Determine the [x, y] coordinate at the center of the cell enclosing the given text.  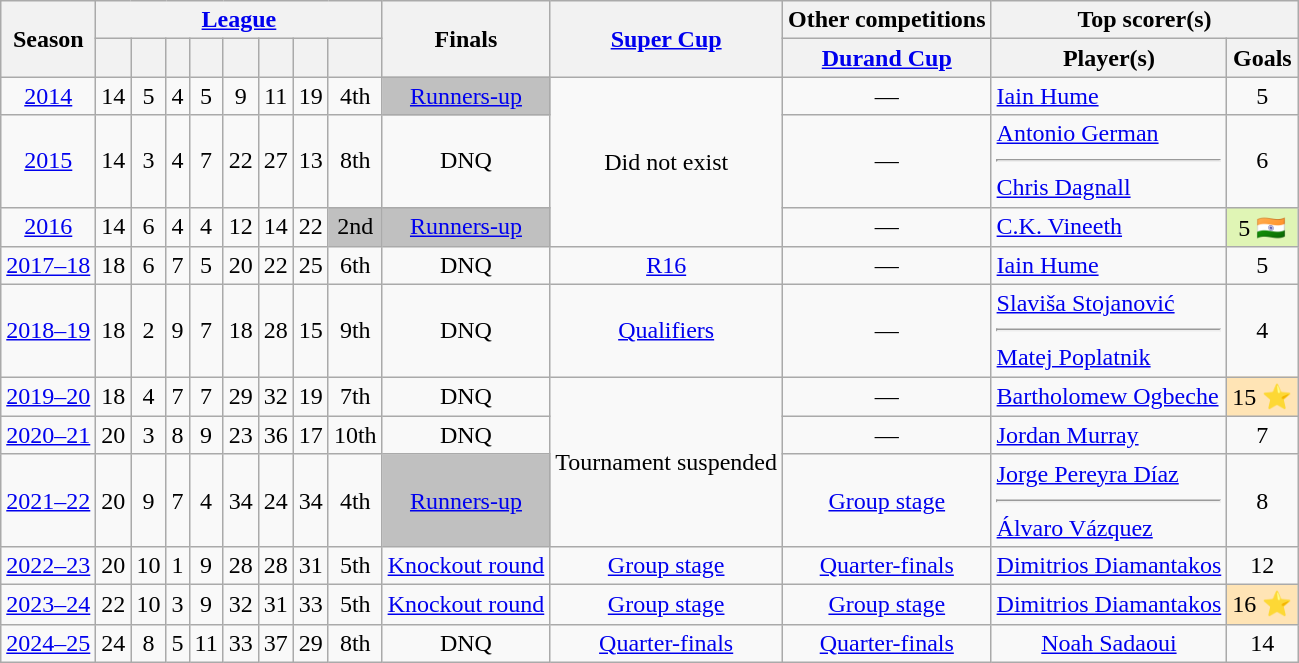
1 [178, 565]
Season [48, 39]
R16 [666, 266]
2021–22 [48, 500]
15 ⭐ [1262, 397]
10th [355, 435]
Finals [466, 39]
27 [276, 161]
C.K. Vineeth [1109, 227]
6th [355, 266]
2023–24 [48, 604]
Super Cup [666, 39]
37 [276, 643]
36 [276, 435]
Slaviša Stojanović Matej Poplatnik [1109, 331]
Goals [1262, 58]
Qualifiers [666, 331]
Durand Cup [886, 58]
Top scorer(s) [1144, 20]
2019–20 [48, 397]
16 ⭐ [1262, 604]
Jordan Murray [1109, 435]
Tournament suspended [666, 462]
2016 [48, 227]
5 🇮🇳 [1262, 227]
17 [310, 435]
Noah Sadaoui [1109, 643]
15 [310, 331]
2nd [355, 227]
2024–25 [48, 643]
Jorge Pereyra Díaz Álvaro Vázquez [1109, 500]
Other competitions [886, 20]
2022–23 [48, 565]
Did not exist [666, 162]
League [239, 20]
7th [355, 397]
2 [148, 331]
2015 [48, 161]
2014 [48, 96]
23 [240, 435]
2018–19 [48, 331]
9th [355, 331]
Antonio German Chris Dagnall [1109, 161]
2017–18 [48, 266]
Player(s) [1109, 58]
13 [310, 161]
25 [310, 266]
2020–21 [48, 435]
Bartholomew Ogbeche [1109, 397]
